Extract the (x, y) coordinate from the center of the cell holding the provided text.  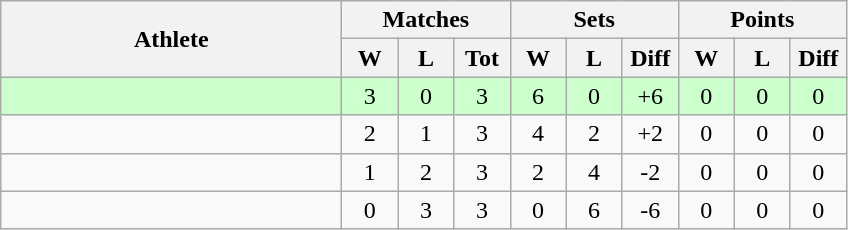
-6 (650, 210)
Tot (482, 58)
Matches (426, 20)
Sets (594, 20)
-2 (650, 172)
Athlete (172, 39)
Points (762, 20)
+2 (650, 134)
+6 (650, 96)
